Capture the cell that displays the provided text and extract its [x, y] central coordinate. 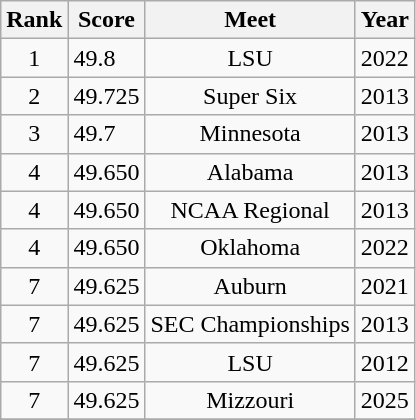
2 [34, 96]
Meet [250, 20]
Score [106, 20]
Alabama [250, 172]
49.8 [106, 58]
Oklahoma [250, 248]
49.725 [106, 96]
3 [34, 134]
SEC Championships [250, 324]
1 [34, 58]
2021 [384, 286]
Auburn [250, 286]
Super Six [250, 96]
49.7 [106, 134]
Rank [34, 20]
2025 [384, 400]
NCAA Regional [250, 210]
Mizzouri [250, 400]
Year [384, 20]
Minnesota [250, 134]
2012 [384, 362]
